Detect which cell encompasses the target text, then output its [X, Y] center coordinate. 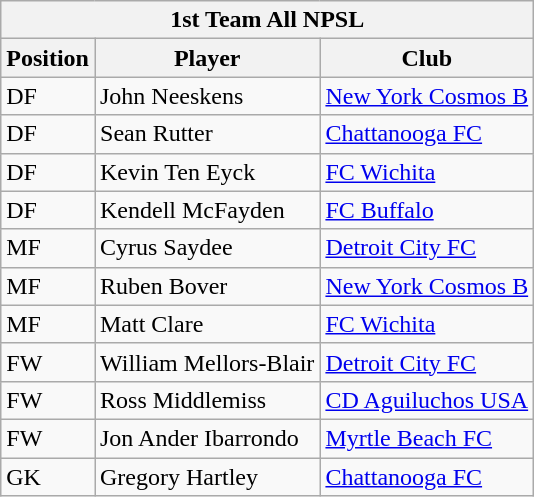
Sean Rutter [206, 134]
Kendell McFayden [206, 210]
FC Buffalo [427, 210]
William Mellors-Blair [206, 362]
Matt Clare [206, 324]
Club [427, 58]
Kevin Ten Eyck [206, 172]
Jon Ander Ibarrondo [206, 438]
Myrtle Beach FC [427, 438]
Ross Middlemiss [206, 400]
Player [206, 58]
Gregory Hartley [206, 477]
1st Team All NPSL [268, 20]
John Neeskens [206, 96]
GK [48, 477]
Cyrus Saydee [206, 248]
CD Aguiluchos USA [427, 400]
Ruben Bover [206, 286]
Position [48, 58]
